Output the (X, Y) coordinate of the center of the cell containing the given text.  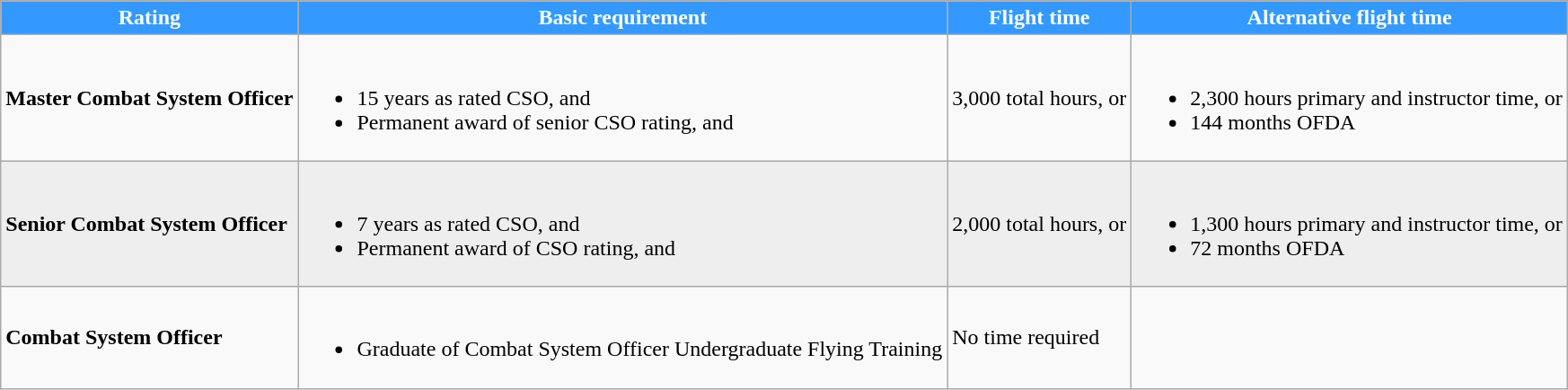
Graduate of Combat System Officer Undergraduate Flying Training (623, 338)
Flight time (1040, 18)
2,300 hours primary and instructor time, or144 months OFDA (1350, 98)
15 years as rated CSO, andPermanent award of senior CSO rating, and (623, 98)
3,000 total hours, or (1040, 98)
Rating (149, 18)
No time required (1040, 338)
Master Combat System Officer (149, 98)
7 years as rated CSO, andPermanent award of CSO rating, and (623, 224)
1,300 hours primary and instructor time, or72 months OFDA (1350, 224)
2,000 total hours, or (1040, 224)
Alternative flight time (1350, 18)
Combat System Officer (149, 338)
Senior Combat System Officer (149, 224)
Basic requirement (623, 18)
